Find where the given text appears and provide that cell's center as (X, Y) coordinate. 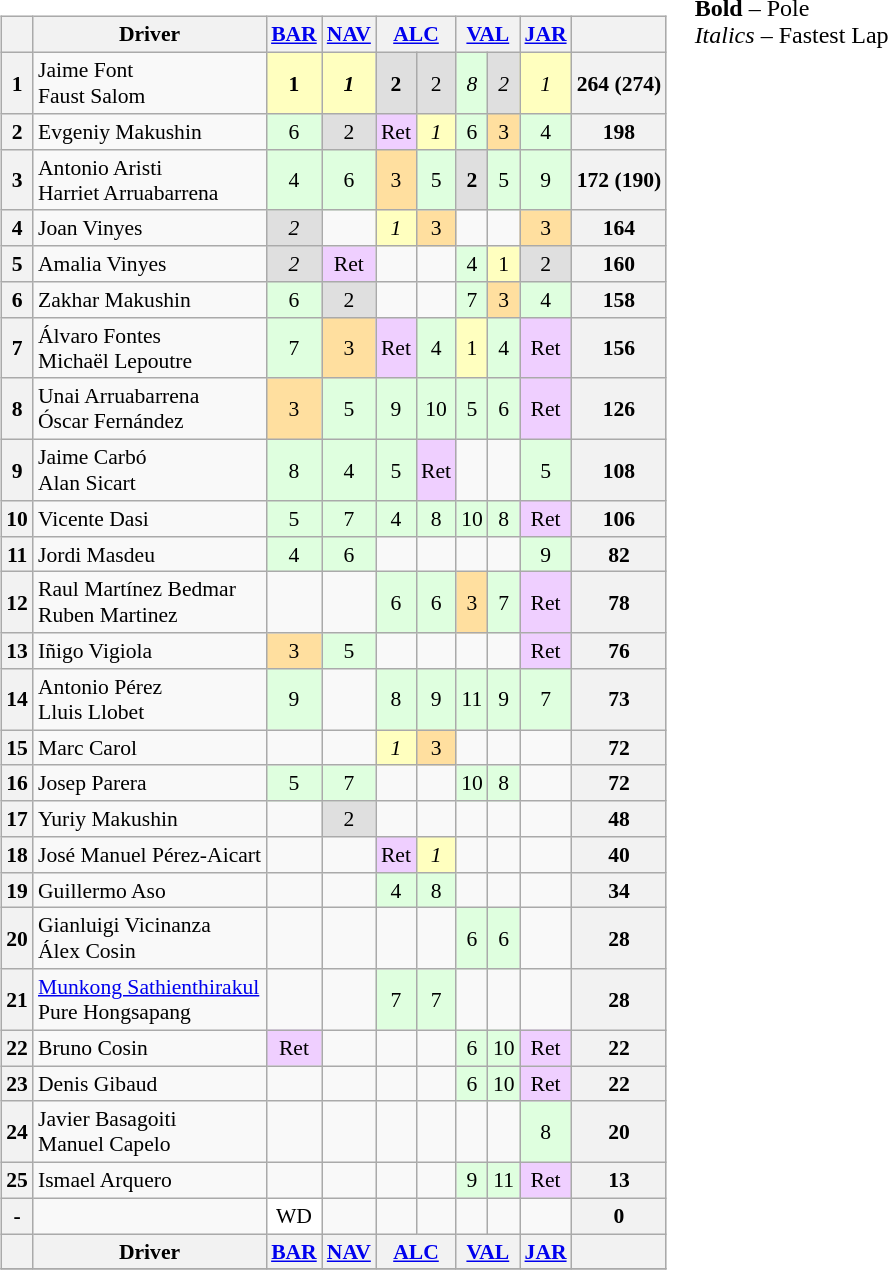
Raul Martínez Bedmar Ruben Martinez (150, 602)
Guillermo Aso (150, 890)
156 (620, 348)
12 (17, 602)
126 (620, 408)
23 (17, 1084)
Joan Vinyes (150, 228)
14 (17, 700)
Jaime Font Faust Salom (150, 82)
Josep Parera (150, 783)
164 (620, 228)
- (17, 1216)
34 (620, 890)
José Manuel Pérez-Aicart (150, 855)
172 (190) (620, 180)
264 (274) (620, 82)
108 (620, 470)
Amalia Vinyes (150, 264)
Marc Carol (150, 748)
Gianluigi Vicinanza Álex Cosin (150, 938)
Denis Gibaud (150, 1084)
Ismael Arquero (150, 1180)
0 (620, 1216)
160 (620, 264)
Javier Basagoiti Manuel Capelo (150, 1132)
Bruno Cosin (150, 1048)
Unai Arruabarrena Óscar Fernández (150, 408)
19 (17, 890)
21 (17, 1000)
Álvaro Fontes Michaël Lepoutre (150, 348)
76 (620, 651)
18 (17, 855)
15 (17, 748)
Munkong Sathienthirakul Pure Hongsapang (150, 1000)
40 (620, 855)
24 (17, 1132)
Zakhar Makushin (150, 300)
Jordi Masdeu (150, 554)
Iñigo Vigiola (150, 651)
25 (17, 1180)
78 (620, 602)
48 (620, 819)
WD (294, 1216)
106 (620, 519)
Vicente Dasi (150, 519)
82 (620, 554)
Yuriy Makushin (150, 819)
73 (620, 700)
Antonio Pérez Lluis Llobet (150, 700)
16 (17, 783)
158 (620, 300)
Antonio Aristi Harriet Arruabarrena (150, 180)
Evgeniy Makushin (150, 132)
17 (17, 819)
Jaime Carbó Alan Sicart (150, 470)
198 (620, 132)
